Scan for the cell matching the given text and deliver its [x, y] coordinate at center. 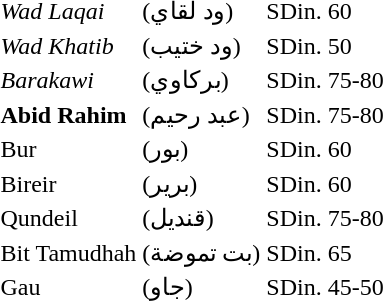
(بركاوي) [202, 80]
(برير) [202, 184]
(بت تموضة) [202, 252]
(قنديل) [202, 218]
(ود ختيب) [202, 46]
(بور) [202, 149]
(عبد رحيم) [202, 114]
